Extract the (X, Y) coordinate from the center of the cell holding the provided text.  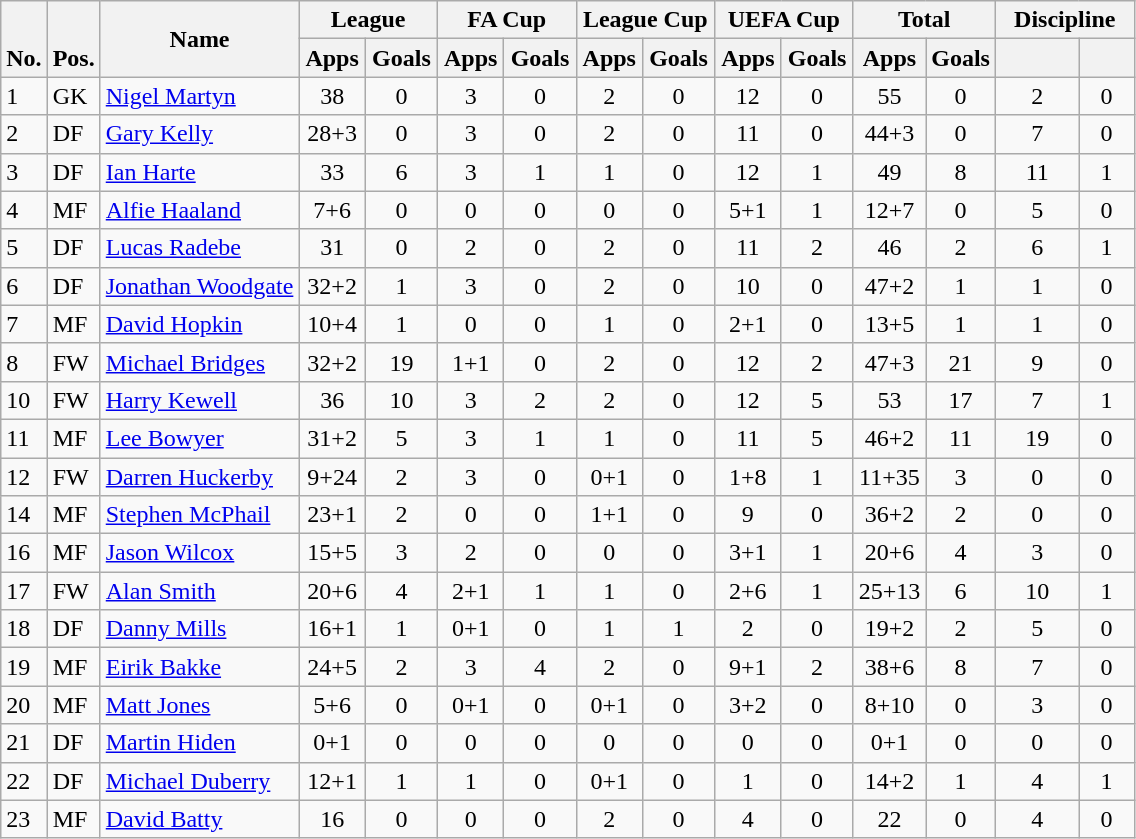
Jason Wilcox (200, 553)
14+2 (890, 781)
League (368, 20)
16+1 (332, 629)
10+4 (332, 324)
Michael Duberry (200, 781)
Michael Bridges (200, 362)
44+3 (890, 134)
31 (332, 248)
3+2 (748, 705)
1+8 (748, 477)
3+1 (748, 553)
15+5 (332, 553)
Ian Harte (200, 172)
38+6 (890, 667)
Darren Huckerby (200, 477)
19+2 (890, 629)
No. (24, 39)
Harry Kewell (200, 400)
18 (24, 629)
25+13 (890, 591)
13+5 (890, 324)
28+3 (332, 134)
UEFA Cup (784, 20)
David Batty (200, 819)
8+10 (890, 705)
Total (924, 20)
Gary Kelly (200, 134)
55 (890, 96)
5+6 (332, 705)
49 (890, 172)
5+1 (748, 210)
31+2 (332, 438)
David Hopkin (200, 324)
20 (24, 705)
33 (332, 172)
League Cup (646, 20)
23+1 (332, 515)
36+2 (890, 515)
Lucas Radebe (200, 248)
47+3 (890, 362)
Pos. (74, 39)
Lee Bowyer (200, 438)
Alan Smith (200, 591)
36 (332, 400)
23 (24, 819)
11+35 (890, 477)
FA Cup (506, 20)
Martin Hiden (200, 743)
47+2 (890, 286)
Discipline (1064, 20)
46 (890, 248)
Danny Mills (200, 629)
12+7 (890, 210)
Stephen McPhail (200, 515)
38 (332, 96)
Nigel Martyn (200, 96)
53 (890, 400)
46+2 (890, 438)
9+1 (748, 667)
GK (74, 96)
Matt Jones (200, 705)
14 (24, 515)
Name (200, 39)
Alfie Haaland (200, 210)
7+6 (332, 210)
Jonathan Woodgate (200, 286)
Eirik Bakke (200, 667)
9+24 (332, 477)
12+1 (332, 781)
24+5 (332, 667)
2+6 (748, 591)
